Pinpoint the cell where the given text exists, returning its (x, y) midpoint coordinate. 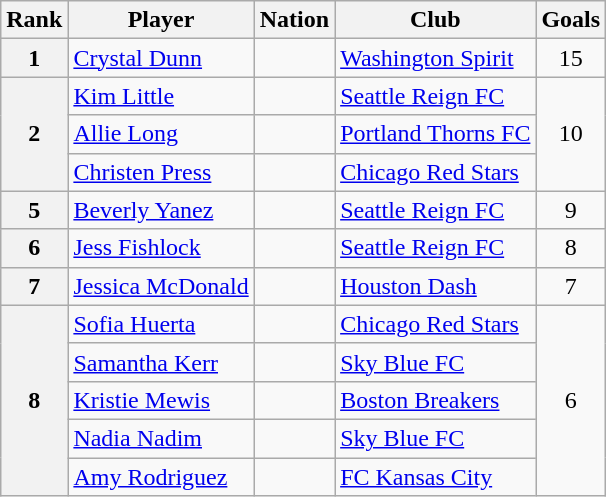
FC Kansas City (436, 477)
Club (436, 20)
Rank (34, 20)
Crystal Dunn (161, 58)
Samantha Kerr (161, 362)
Kim Little (161, 96)
5 (34, 210)
Goals (571, 20)
1 (34, 58)
Houston Dash (436, 286)
2 (34, 134)
15 (571, 58)
Sofia Huerta (161, 324)
Nadia Nadim (161, 438)
Player (161, 20)
Amy Rodriguez (161, 477)
Kristie Mewis (161, 400)
Jess Fishlock (161, 248)
Portland Thorns FC (436, 134)
Christen Press (161, 172)
Washington Spirit (436, 58)
Beverly Yanez (161, 210)
Jessica McDonald (161, 286)
9 (571, 210)
Allie Long (161, 134)
10 (571, 134)
Boston Breakers (436, 400)
Nation (294, 20)
